From the cell containing the given text, extract its center point as (X, Y) coordinate. 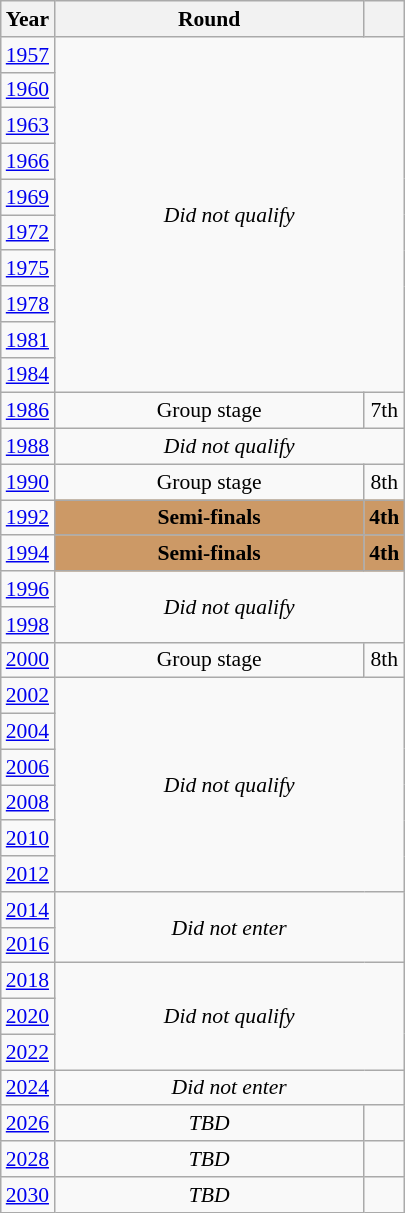
7th (384, 411)
2006 (28, 767)
2030 (28, 1195)
2008 (28, 803)
1981 (28, 340)
2004 (28, 732)
1998 (28, 625)
1963 (28, 126)
1992 (28, 518)
1988 (28, 447)
2026 (28, 1124)
2012 (28, 874)
2020 (28, 1017)
Round (209, 19)
1957 (28, 55)
2002 (28, 696)
1986 (28, 411)
1975 (28, 269)
2014 (28, 910)
2022 (28, 1052)
1966 (28, 162)
1972 (28, 233)
Year (28, 19)
1996 (28, 589)
2000 (28, 660)
1978 (28, 304)
2016 (28, 945)
2028 (28, 1159)
1990 (28, 482)
2010 (28, 839)
1984 (28, 375)
1969 (28, 197)
2024 (28, 1088)
1994 (28, 554)
1960 (28, 90)
2018 (28, 981)
